For the text-containing cell, return its midpoint in (x, y) coordinate format. 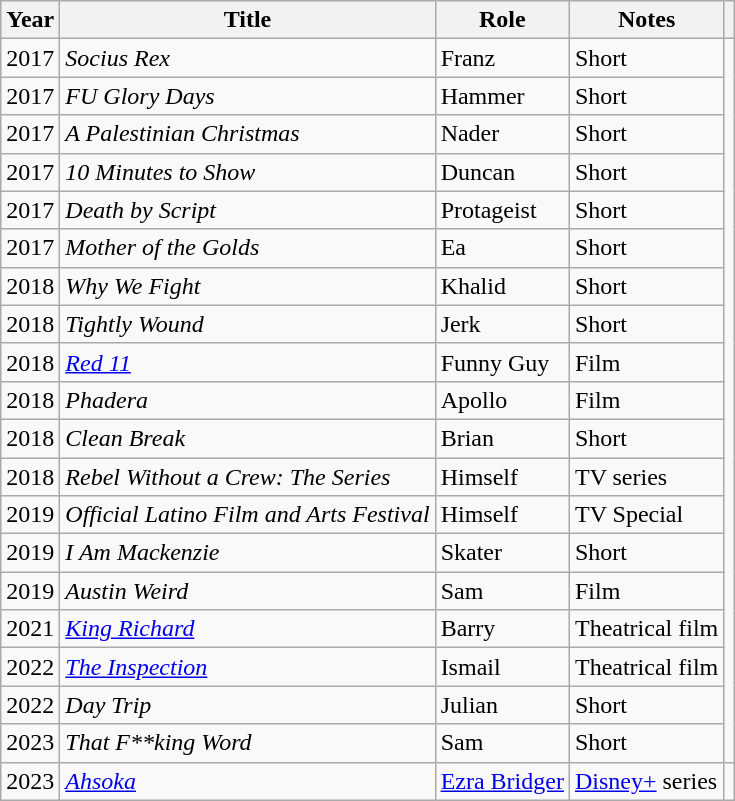
2021 (30, 629)
Funny Guy (502, 362)
Role (502, 20)
Phadera (248, 400)
TV Special (646, 515)
Brian (502, 438)
Title (248, 20)
10 Minutes to Show (248, 172)
Ezra Bridger (502, 781)
Clean Break (248, 438)
Franz (502, 58)
A Palestinian Christmas (248, 134)
Skater (502, 553)
Disney+ series (646, 781)
Nader (502, 134)
Day Trip (248, 705)
Official Latino Film and Arts Festival (248, 515)
The Inspection (248, 667)
Khalid (502, 286)
Death by Script (248, 210)
Jerk (502, 324)
Tightly Wound (248, 324)
Barry (502, 629)
Red 11 (248, 362)
Year (30, 20)
Notes (646, 20)
Rebel Without a Crew: The Series (248, 477)
I Am Mackenzie (248, 553)
Apollo (502, 400)
Duncan (502, 172)
Ea (502, 248)
Austin Weird (248, 591)
Mother of the Golds (248, 248)
That F**king Word (248, 743)
Hammer (502, 96)
Julian (502, 705)
King Richard (248, 629)
TV series (646, 477)
Protageist (502, 210)
Socius Rex (248, 58)
Why We Fight (248, 286)
Ismail (502, 667)
FU Glory Days (248, 96)
Ahsoka (248, 781)
